Detect which cell encompasses the target text, then output its [x, y] center coordinate. 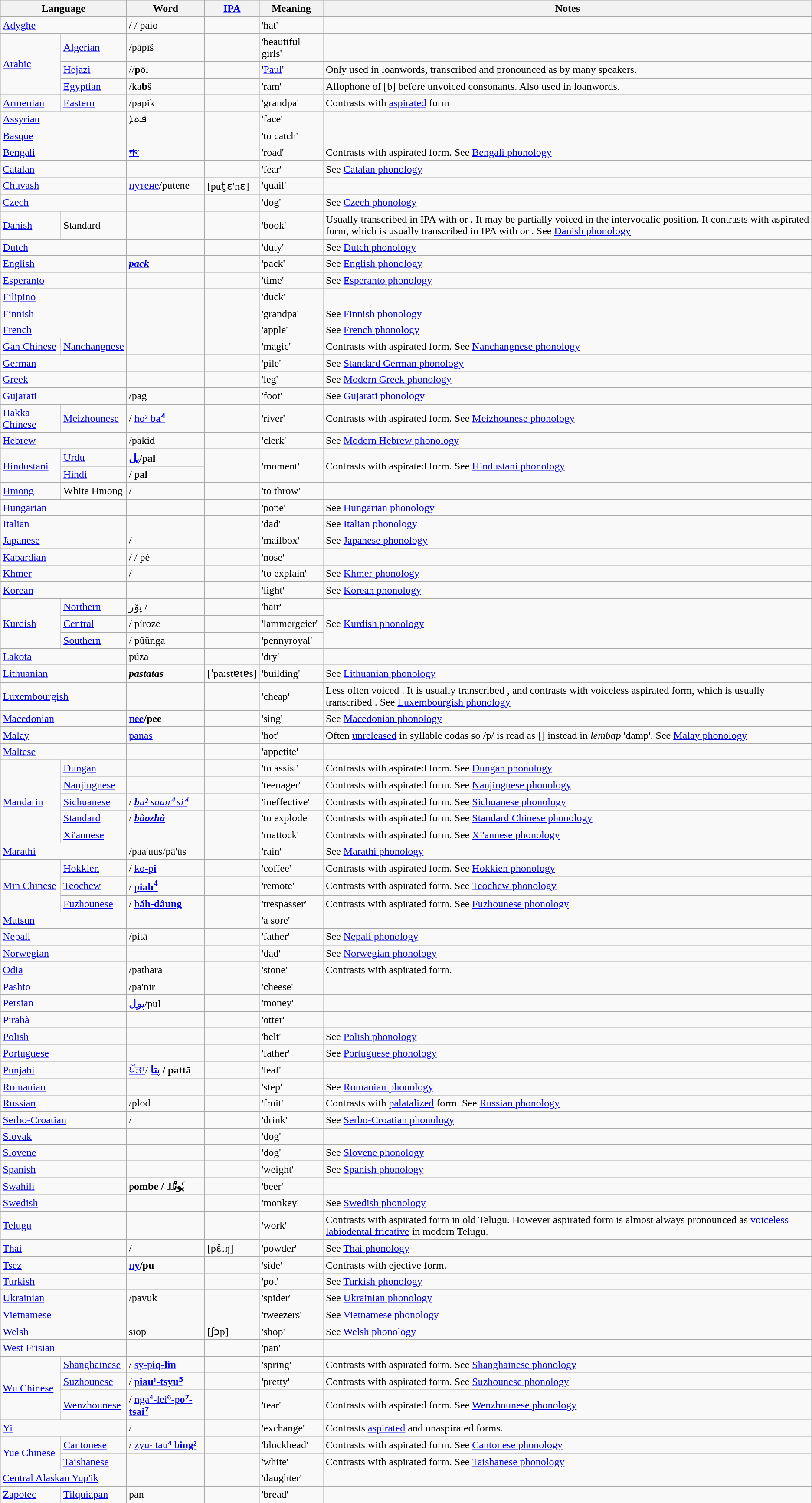
Southern [94, 640]
'remote' [291, 886]
Maltese [63, 751]
/ píroze [166, 624]
'side' [291, 1265]
пее/pee [166, 719]
//pōl [166, 70]
Japanese [63, 541]
/ piau¹-tsyu⁵ [166, 1382]
Word [166, 9]
Teochew [94, 886]
'time' [291, 280]
See Polish phonology [568, 1037]
/kabš [166, 86]
'leg' [291, 380]
/pathara [166, 970]
Serbo-Croatian [63, 1120]
Hmong [31, 491]
Macedonian [63, 719]
ܦܬܐ [166, 119]
ਪੱਤਾ/ پتا / pattā [166, 1070]
pombe / پٗونْبٖ [166, 1186]
Odia [63, 970]
Czech [63, 203]
/ pûûnga [166, 640]
Fuzhounese [94, 904]
Chuvash [63, 186]
Welsh [63, 1331]
Dungan [94, 768]
/ zyu¹ tau⁴ bing² [166, 1445]
Gujarati [63, 396]
Contrasts with aspirated form. See Dungan phonology [568, 768]
Wenzhounese [94, 1405]
Language [63, 9]
'dry' [291, 657]
Malay [63, 735]
See Modern Hebrew phonology [568, 441]
'fear' [291, 169]
Telugu [63, 1225]
Contrasts with aspirated form [568, 103]
See Czech phonology [568, 203]
/pa'nir [166, 986]
Hakka Chinese [31, 418]
'blockhead' [291, 1445]
Contrasts with aspirated form. See Teochew phonology [568, 886]
Central Alaskan Yup'ik [63, 1478]
Sichuanese [94, 802]
'spring' [291, 1365]
Swedish [63, 1203]
See Nepali phonology [568, 937]
/pavuk [166, 1298]
'pot' [291, 1281]
Kabardian [63, 557]
See Standard German phonology [568, 363]
Contrasts with aspirated form. [568, 970]
'book' [291, 225]
Only used in loanwords, transcribed and pronounced as by many speakers. [568, 70]
Lithuanian [63, 674]
West Frisian [63, 1348]
See Modern Greek phonology [568, 380]
Yue Chinese [31, 1453]
German [63, 363]
Greek [63, 380]
'light' [291, 590]
See Portuguese phonology [568, 1053]
'to throw' [291, 491]
/ ho² ba⁴ [166, 418]
panas [166, 735]
Arabic [31, 64]
Min Chinese [31, 886]
'pan' [291, 1348]
پۆر / [166, 607]
See Hungarian phonology [568, 507]
Thai [63, 1248]
pack [166, 264]
'pretty' [291, 1382]
White Hmong [94, 491]
'pack' [291, 264]
/ / paio [166, 25]
pan [166, 1495]
Kurdish [31, 624]
See Khmer phonology [568, 574]
'cheese' [291, 986]
/pag [166, 396]
'bread' [291, 1495]
/paa'uus/pā'ūs [166, 851]
Hungarian [63, 507]
'stone' [291, 970]
Contrasts with aspirated form. See Standard Chinese phonology [568, 818]
'to assist' [291, 768]
See Swedish phonology [568, 1203]
Allophone of [b] before unvoiced consonants. Also used in loanwords. [568, 86]
'quail' [291, 186]
See Romanian phonology [568, 1087]
Northern [94, 607]
See Lithuanian phonology [568, 674]
'building' [291, 674]
See Ukrainian phonology [568, 1298]
'leaf' [291, 1070]
Contrasts with aspirated form. See Fuzhounese phonology [568, 904]
Slovene [63, 1153]
'river' [291, 418]
'otter' [291, 1020]
Romanian [63, 1087]
'mattock' [291, 835]
Zapotec [31, 1495]
See English phonology [568, 264]
Portuguese [63, 1053]
'hair' [291, 607]
Contrasts with aspirated form. See Suzhounese phonology [568, 1382]
'beer' [291, 1186]
púza [166, 657]
See Esperanto phonology [568, 280]
'cheap' [291, 696]
See Thai phonology [568, 1248]
See Gujarati phonology [568, 396]
'mailbox' [291, 541]
'a sore' [291, 920]
/pāpīš [166, 48]
'monkey' [291, 1203]
Contrasts with aspirated form. See Hindustani phonology [568, 466]
[ˈpaːstɐtɐs] [232, 674]
'magic' [291, 346]
'hot' [291, 735]
/ sy-piq-lin [166, 1365]
Marathi [63, 851]
See Korean phonology [568, 590]
'pennyroyal' [291, 640]
'pope' [291, 507]
'trespasser' [291, 904]
Polish [63, 1037]
pastatas [166, 674]
'to explain' [291, 574]
Dutch [63, 247]
Luxembourgish [63, 696]
Assyrian [63, 119]
'lammergeier' [291, 624]
Contrasts with aspirated form. See Xi'annese phonology [568, 835]
See Macedonian phonology [568, 719]
Gan Chinese [31, 346]
'tweezers' [291, 1314]
Hejazi [94, 70]
Egyptian [94, 86]
Eastern [94, 103]
/papik [166, 103]
Contrasts with aspirated form. See Sichuanese phonology [568, 802]
/ bàozhà [166, 818]
See Vietnamese phonology [568, 1314]
Tilquiapan [94, 1495]
Pirahã [63, 1020]
Notes [568, 9]
English [63, 264]
Hindi [94, 474]
Nanchangnese [94, 346]
Contrasts with aspirated form. See Nanjingnese phonology [568, 785]
siop [166, 1331]
See Catalan phonology [568, 169]
Contrasts aspirated and unaspirated forms. [568, 1428]
'foot' [291, 396]
'Paul' [291, 70]
'powder' [291, 1248]
пу/pu [166, 1265]
Armenian [31, 103]
Tsez [63, 1265]
Hindustani [31, 466]
'weight' [291, 1169]
See Welsh phonology [568, 1331]
Catalan [63, 169]
See Serbo-Croatian phonology [568, 1120]
Slovak [63, 1136]
Nepali [63, 937]
Contrasts with aspirated form. See Shanghainese phonology [568, 1365]
Lakota [63, 657]
/ / pė [166, 557]
'money' [291, 1003]
Taishanese [94, 1461]
Central [94, 624]
Basque [63, 136]
See Finnish phonology [568, 313]
/ pal [166, 474]
Meizhounese [94, 418]
French [63, 330]
See Slovene phonology [568, 1153]
See Dutch phonology [568, 247]
Contrasts with aspirated form. See Hokkien phonology [568, 868]
'ineffective' [291, 802]
Hebrew [63, 441]
Urdu [94, 458]
'moment' [291, 466]
See Spanish phonology [568, 1169]
'to explode' [291, 818]
Norwegian [63, 953]
Vietnamese [63, 1314]
See Turkish phonology [568, 1281]
Suzhounese [94, 1382]
/pakid [166, 441]
'step' [291, 1087]
Wu Chinese [31, 1388]
'teenager' [291, 785]
Spanish [63, 1169]
'belt' [291, 1037]
'nose' [291, 557]
Contrasts with aspirated form. See Bengali phonology [568, 152]
Contrasts with palatalized form. See Russian phonology [568, 1103]
Nanjingnese [94, 785]
Contrasts with aspirated form. See Cantonese phonology [568, 1445]
/ piah4 [166, 886]
'clerk' [291, 441]
[pɛ̂ːŋ] [232, 1248]
/pitā [166, 937]
Ukrainian [63, 1298]
Shanghainese [94, 1365]
'daughter' [291, 1478]
Korean [63, 590]
Contrasts with aspirated form. See Wenzhounese phonology [568, 1405]
Contrasts with ejective form. [568, 1265]
Yi [63, 1428]
'exchange' [291, 1428]
Turkish [63, 1281]
Khmer [63, 574]
Meaning [291, 9]
Swahili [63, 1186]
'spider' [291, 1298]
'road' [291, 152]
Finnish [63, 313]
See Norwegian phonology [568, 953]
'apple' [291, 330]
Hokkien [94, 868]
'work' [291, 1225]
پل/pal [166, 458]
পথ [166, 152]
See Kurdish phonology [568, 624]
'drink' [291, 1120]
IPA [232, 9]
'pile' [291, 363]
Filipino [63, 297]
/ bu² suan⁴ si⁴ [166, 802]
'duty' [291, 247]
Bengali [63, 152]
Mandarin [31, 801]
Often unreleased in syllable codas so /p/ is read as [] instead in lembap 'damp'. See Malay phonology [568, 735]
پول/pul [166, 1003]
[ʃɔp] [232, 1331]
Mutsun [63, 920]
Cantonese [94, 1445]
/ băh-dâung [166, 904]
Italian [63, 524]
[put̬ʲɛ'nɛ] [232, 186]
'rain' [291, 851]
'appetite' [291, 751]
'hat' [291, 25]
Esperanto [63, 280]
Punjabi [63, 1070]
/ nga⁴-lei⁶-po⁷-tsai⁷ [166, 1405]
Russian [63, 1103]
Pashto [63, 986]
See Italian phonology [568, 524]
Danish [31, 225]
'tear' [291, 1405]
Adyghe [63, 25]
Xi'annese [94, 835]
Contrasts with aspirated form. See Nanchangnese phonology [568, 346]
'duck' [291, 297]
путене/putene [166, 186]
'to catch' [291, 136]
'ram' [291, 86]
'sing' [291, 719]
/ ko-pi [166, 868]
Contrasts with aspirated form in old Telugu. However aspirated form is almost always pronounced as voiceless labiodental fricative in modern Telugu. [568, 1225]
See Marathi phonology [568, 851]
'coffee' [291, 868]
Persian [63, 1003]
'white' [291, 1461]
See Japanese phonology [568, 541]
/plod [166, 1103]
'face' [291, 119]
Algerian [94, 48]
Contrasts with aspirated form. See Meizhounese phonology [568, 418]
'fruit' [291, 1103]
Contrasts with aspirated form. See Taishanese phonology [568, 1461]
See French phonology [568, 330]
'shop' [291, 1331]
'beautiful girls' [291, 48]
